Return (X, Y) of the center of cell containing provided text 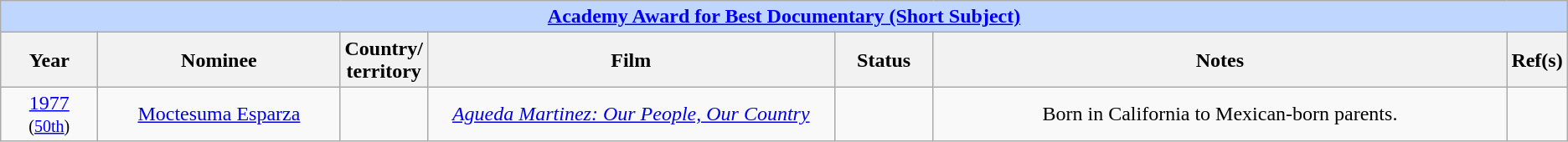
Nominee (219, 60)
Ref(s) (1537, 60)
Academy Award for Best Documentary (Short Subject) (784, 17)
Status (884, 60)
1977(50th) (49, 114)
Moctesuma Esparza (219, 114)
Notes (1220, 60)
Year (49, 60)
Country/territory (384, 60)
Film (631, 60)
Born in California to Mexican-born parents. (1220, 114)
Agueda Martinez: Our People, Our Country (631, 114)
